Detect which cell encompasses the target text, then output its [x, y] center coordinate. 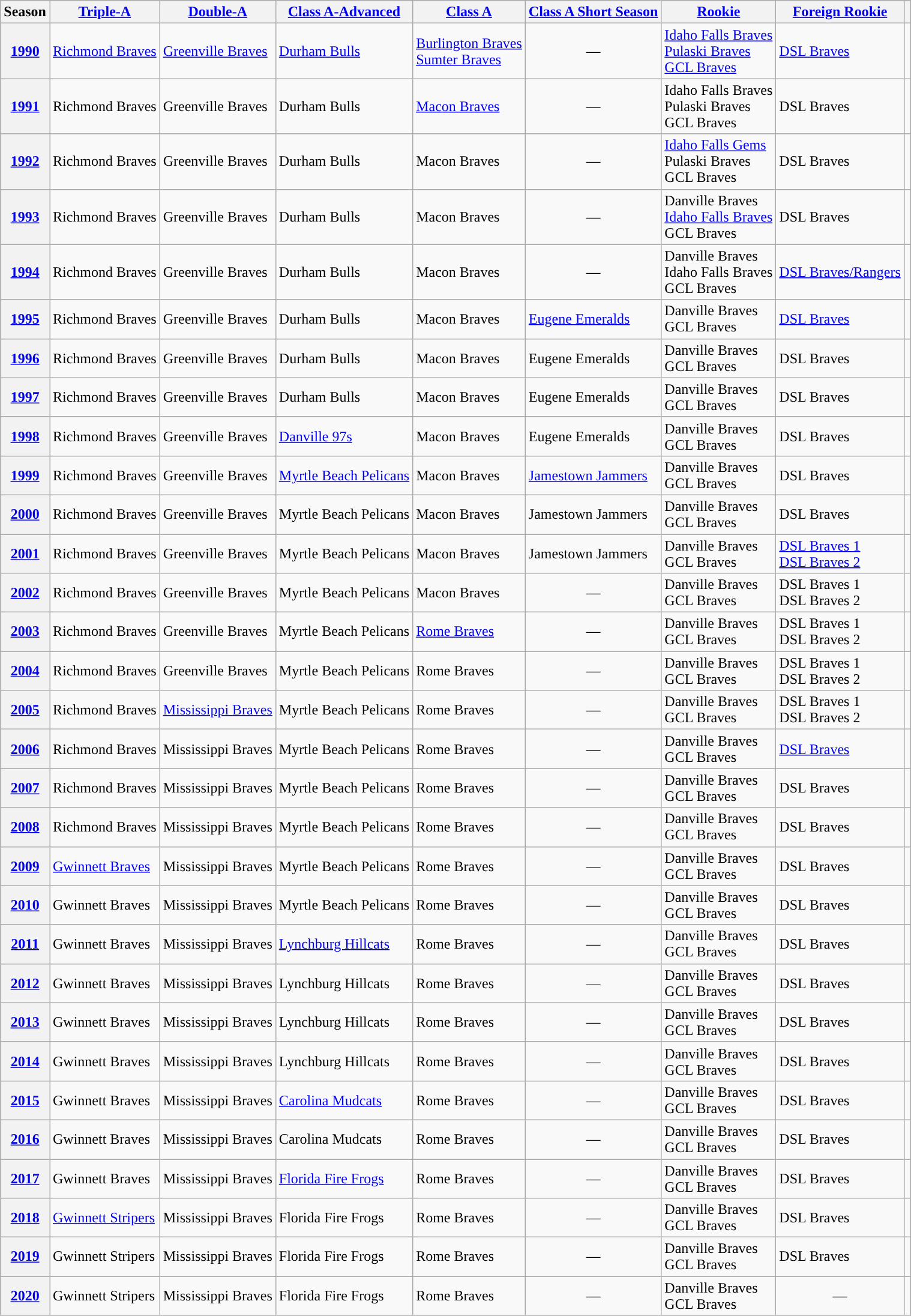
2007 [25, 788]
2010 [25, 905]
1994 [25, 272]
2018 [25, 1218]
Idaho Falls GemsPulaski BravesGCL Braves [719, 161]
2011 [25, 944]
Class A [469, 12]
1991 [25, 106]
Burlington BravesSumter Braves [469, 51]
2000 [25, 514]
1999 [25, 475]
1992 [25, 161]
2006 [25, 749]
2013 [25, 1022]
2003 [25, 632]
2008 [25, 827]
2005 [25, 710]
2015 [25, 1100]
DSL Braves/Rangers [840, 272]
1998 [25, 436]
1993 [25, 217]
2001 [25, 554]
2009 [25, 866]
2014 [25, 1061]
2019 [25, 1257]
Triple-A [104, 12]
Foreign Rookie [840, 12]
Season [25, 12]
2020 [25, 1296]
1996 [25, 358]
2017 [25, 1178]
Class A-Advanced [344, 12]
2016 [25, 1139]
Rookie [719, 12]
1995 [25, 319]
1997 [25, 397]
2002 [25, 593]
1990 [25, 51]
Danville 97s [344, 436]
Class A Short Season [593, 12]
2004 [25, 671]
Double-A [217, 12]
2012 [25, 983]
